Extract the [x, y] coordinate from the center of the cell holding the provided text.  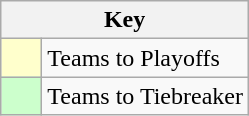
Teams to Playoffs [146, 58]
Teams to Tiebreaker [146, 96]
Key [125, 20]
